Locate the cell with the specified text and output its (x, y) center coordinate. 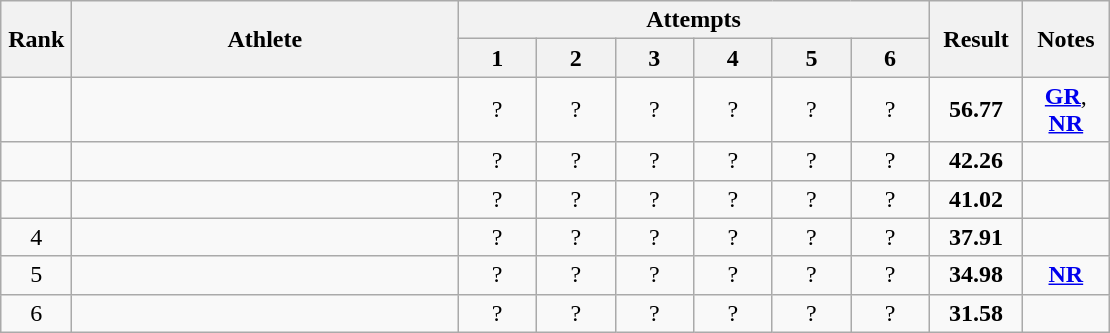
Rank (36, 39)
NR (1066, 275)
Notes (1066, 39)
2 (576, 58)
42.26 (976, 161)
56.77 (976, 110)
41.02 (976, 199)
31.58 (976, 313)
1 (498, 58)
34.98 (976, 275)
37.91 (976, 237)
3 (654, 58)
Result (976, 39)
Attempts (694, 20)
GR, NR (1066, 110)
Athlete (265, 39)
